Identify which cell holds the provided text, then report its [X, Y] central coordinate. 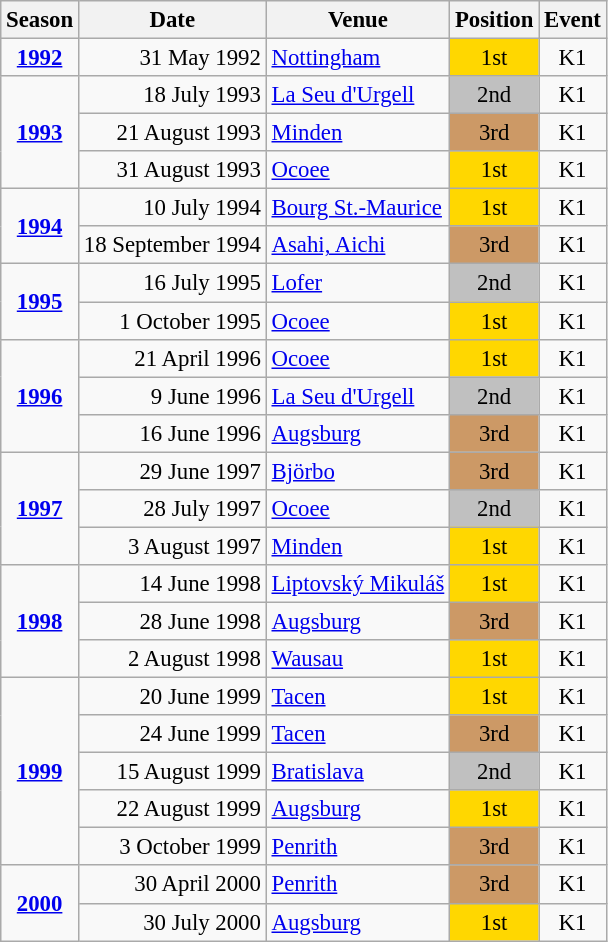
1999 [40, 772]
16 July 1995 [172, 283]
16 June 1996 [172, 433]
1995 [40, 302]
Nottingham [358, 58]
2 August 1998 [172, 659]
30 April 2000 [172, 885]
14 June 1998 [172, 584]
1998 [40, 622]
10 July 1994 [172, 208]
24 June 1999 [172, 734]
28 July 1997 [172, 509]
Date [172, 20]
3 August 1997 [172, 546]
22 August 1999 [172, 809]
Season [40, 20]
Bratislava [358, 772]
29 June 1997 [172, 471]
1 October 1995 [172, 321]
20 June 1999 [172, 697]
Björbo [358, 471]
21 August 1993 [172, 133]
3 October 1999 [172, 847]
Lofer [358, 283]
1992 [40, 58]
15 August 1999 [172, 772]
1993 [40, 132]
21 April 1996 [172, 358]
Asahi, Aichi [358, 245]
18 July 1993 [172, 95]
Venue [358, 20]
Wausau [358, 659]
31 May 1992 [172, 58]
Bourg St.-Maurice [358, 208]
Position [494, 20]
Liptovský Mikuláš [358, 584]
30 July 2000 [172, 922]
28 June 1998 [172, 621]
9 June 1996 [172, 396]
Event [573, 20]
1996 [40, 396]
2000 [40, 904]
18 September 1994 [172, 245]
1994 [40, 226]
31 August 1993 [172, 170]
1997 [40, 508]
